Pinpoint the cell where the given text exists, returning its (x, y) midpoint coordinate. 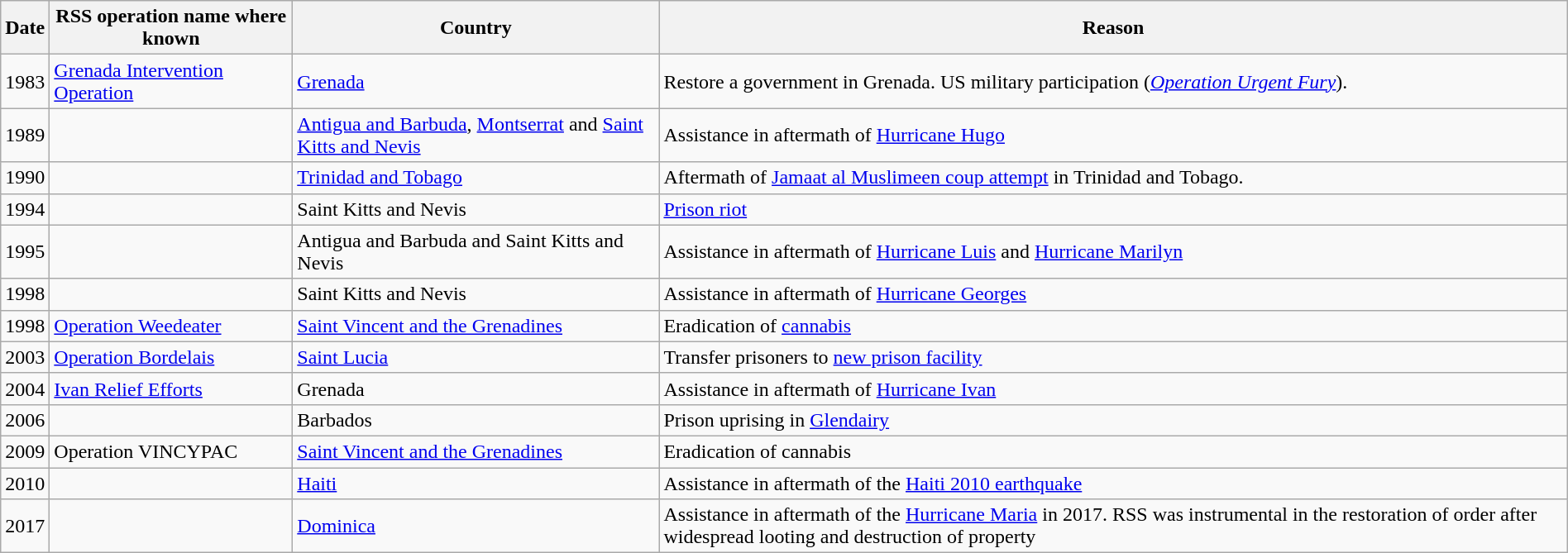
1994 (25, 209)
Assistance in aftermath of Hurricane Ivan (1113, 389)
Ivan Relief Efforts (171, 389)
Haiti (476, 484)
Transfer prisoners to new prison facility (1113, 357)
2017 (25, 526)
2006 (25, 420)
Trinidad and Tobago (476, 178)
Country (476, 28)
Operation Bordelais (171, 357)
Operation VINCYPAC (171, 451)
1989 (25, 136)
2009 (25, 451)
Dominica (476, 526)
1995 (25, 251)
Assistance in aftermath of Hurricane Hugo (1113, 136)
2004 (25, 389)
Antigua and Barbuda, Montserrat and Saint Kitts and Nevis (476, 136)
RSS operation name where known (171, 28)
2003 (25, 357)
Barbados (476, 420)
Date (25, 28)
Antigua and Barbuda and Saint Kitts and Nevis (476, 251)
1983 (25, 81)
Prison uprising in Glendairy (1113, 420)
Prison riot (1113, 209)
Assistance in aftermath of the Haiti 2010 earthquake (1113, 484)
1990 (25, 178)
Restore a government in Grenada. US military participation (Operation Urgent Fury). (1113, 81)
Assistance in aftermath of Hurricane Luis and Hurricane Marilyn (1113, 251)
2010 (25, 484)
Saint Lucia (476, 357)
Grenada Intervention Operation (171, 81)
Assistance in aftermath of Hurricane Georges (1113, 294)
Operation Weedeater (171, 326)
Reason (1113, 28)
Aftermath of Jamaat al Muslimeen coup attempt in Trinidad and Tobago. (1113, 178)
